For the text-containing cell, return its midpoint in [x, y] coordinate format. 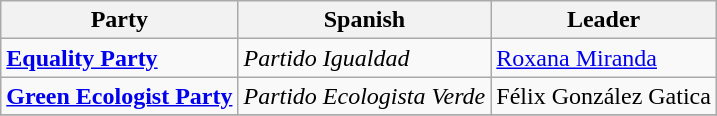
Leader [604, 20]
Partido Ecologista Verde [364, 96]
Partido Igualdad [364, 58]
Félix González Gatica [604, 96]
Roxana Miranda [604, 58]
Party [120, 20]
Green Ecologist Party [120, 96]
Spanish [364, 20]
Equality Party [120, 58]
